Locate the cell with the specified text and output its (x, y) center coordinate. 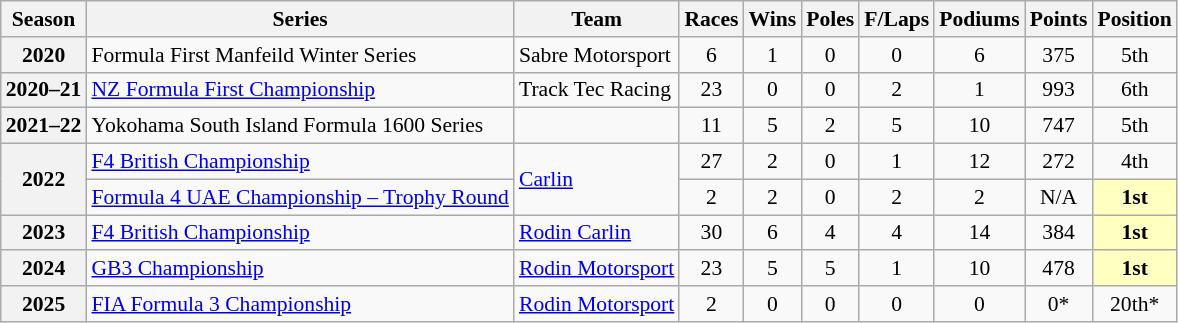
4th (1134, 162)
14 (980, 233)
478 (1059, 269)
2021–22 (44, 126)
Races (711, 19)
Points (1059, 19)
2020–21 (44, 90)
NZ Formula First Championship (300, 90)
384 (1059, 233)
Wins (772, 19)
Formula 4 UAE Championship – Trophy Round (300, 197)
272 (1059, 162)
Rodin Carlin (596, 233)
993 (1059, 90)
Poles (830, 19)
FIA Formula 3 Championship (300, 304)
30 (711, 233)
2023 (44, 233)
2020 (44, 55)
Podiums (980, 19)
N/A (1059, 197)
2022 (44, 180)
GB3 Championship (300, 269)
Carlin (596, 180)
Track Tec Racing (596, 90)
12 (980, 162)
2025 (44, 304)
F/Laps (896, 19)
20th* (1134, 304)
747 (1059, 126)
Sabre Motorsport (596, 55)
Yokohama South Island Formula 1600 Series (300, 126)
0* (1059, 304)
Team (596, 19)
375 (1059, 55)
Series (300, 19)
11 (711, 126)
6th (1134, 90)
Position (1134, 19)
2024 (44, 269)
Season (44, 19)
Formula First Manfeild Winter Series (300, 55)
27 (711, 162)
